Find where the given text appears and provide that cell's center as [X, Y] coordinate. 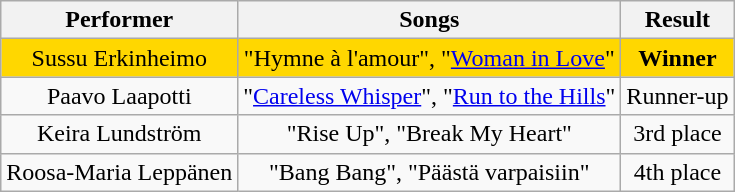
Songs [430, 20]
Result [678, 20]
3rd place [678, 134]
Performer [120, 20]
4th place [678, 172]
"Bang Bang", "Päästä varpaisiin" [430, 172]
"Careless Whisper", "Run to the Hills" [430, 96]
Runner-up [678, 96]
Keira Lundström [120, 134]
Winner [678, 58]
"Rise Up", "Break My Heart" [430, 134]
Paavo Laapotti [120, 96]
Roosa-Maria Leppänen [120, 172]
"Hymne à l'amour", "Woman in Love" [430, 58]
Sussu Erkinheimo [120, 58]
